Detect which cell encompasses the target text, then output its (x, y) center coordinate. 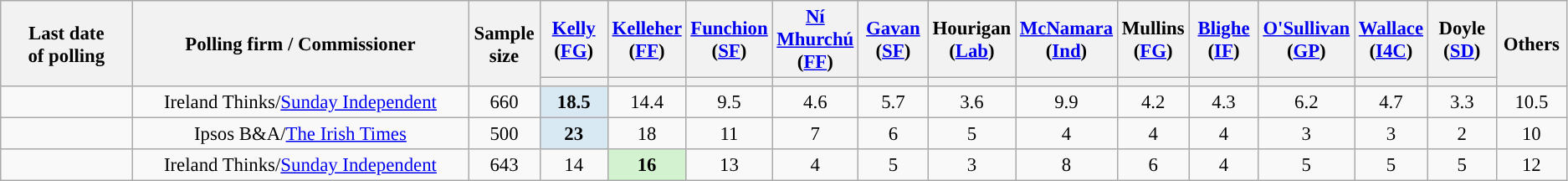
3.6 (971, 102)
Samplesize (504, 44)
Mullins (FG) (1153, 39)
12 (1531, 165)
14 (574, 165)
18.5 (574, 102)
4.3 (1223, 102)
Doyle (SD) (1462, 39)
Wallace (I4C) (1391, 39)
11 (730, 134)
2 (1462, 134)
4.6 (815, 102)
16 (647, 165)
13 (730, 165)
6.2 (1306, 102)
Kelleher (FF) (647, 39)
643 (504, 165)
Ní Mhurchú (FF) (815, 39)
Polling firm / Commissioner (300, 44)
10.5 (1531, 102)
8 (1067, 165)
5.7 (894, 102)
9.9 (1067, 102)
500 (504, 134)
O'Sullivan (GP) (1306, 39)
4.7 (1391, 102)
McNamara (Ind) (1067, 39)
Last dateof polling (67, 44)
10 (1531, 134)
9.5 (730, 102)
18 (647, 134)
Funchion (SF) (730, 39)
23 (574, 134)
660 (504, 102)
4.2 (1153, 102)
Others (1531, 44)
3.3 (1462, 102)
Kelly (FG) (574, 39)
Gavan (SF) (894, 39)
Blighe (IF) (1223, 39)
14.4 (647, 102)
7 (815, 134)
Ipsos B&A/The Irish Times (300, 134)
Hourigan (Lab) (971, 39)
